For the text-containing cell, return its midpoint in [x, y] coordinate format. 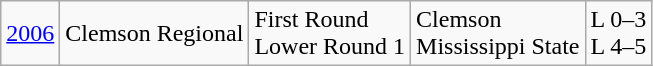
Clemson Regional [154, 34]
First RoundLower Round 1 [330, 34]
2006 [30, 34]
L 0–3L 4–5 [618, 34]
ClemsonMississippi State [498, 34]
